Pinpoint the cell where the given text exists, returning its [X, Y] midpoint coordinate. 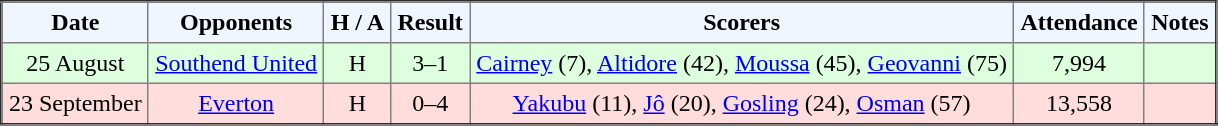
25 August [76, 63]
H / A [358, 22]
3–1 [430, 63]
Cairney (7), Altidore (42), Moussa (45), Geovanni (75) [742, 63]
Notes [1180, 22]
Yakubu (11), Jô (20), Gosling (24), Osman (57) [742, 104]
23 September [76, 104]
Result [430, 22]
Attendance [1080, 22]
0–4 [430, 104]
7,994 [1080, 63]
Everton [236, 104]
Scorers [742, 22]
Date [76, 22]
Southend United [236, 63]
13,558 [1080, 104]
Opponents [236, 22]
